Extract the [X, Y] coordinate from the center of the cell holding the provided text.  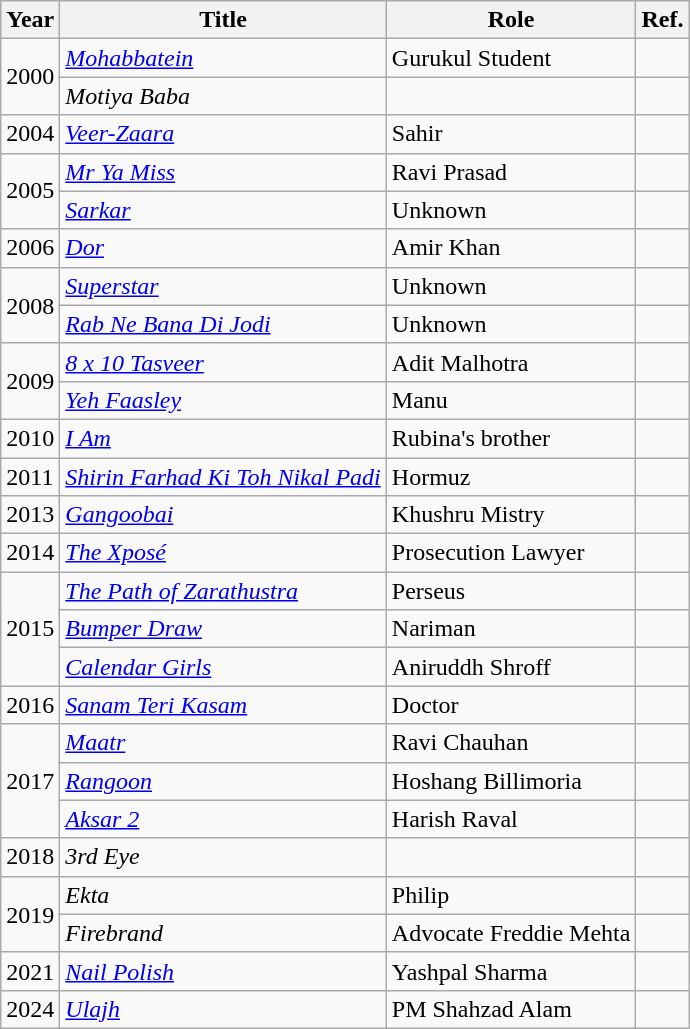
Philip [511, 895]
Yeh Faasley [223, 400]
Aniruddh Shroff [511, 667]
2008 [30, 305]
2024 [30, 1009]
Ravi Prasad [511, 172]
The Xposé [223, 553]
Nariman [511, 629]
Doctor [511, 705]
Amir Khan [511, 248]
Harish Raval [511, 819]
Year [30, 20]
3rd Eye [223, 857]
Sarkar [223, 210]
PM Shahzad Alam [511, 1009]
Ref. [662, 20]
Ekta [223, 895]
2009 [30, 381]
Hoshang Billimoria [511, 781]
2021 [30, 971]
2010 [30, 438]
The Path of Zarathustra [223, 591]
Prosecution Lawyer [511, 553]
2019 [30, 914]
Manu [511, 400]
Adit Malhotra [511, 362]
Sahir [511, 134]
Superstar [223, 286]
2006 [30, 248]
2013 [30, 515]
2011 [30, 477]
Rangoon [223, 781]
Bumper Draw [223, 629]
2018 [30, 857]
Maatr [223, 743]
2017 [30, 781]
Shirin Farhad Ki Toh Nikal Padi [223, 477]
I Am [223, 438]
Veer-Zaara [223, 134]
Sanam Teri Kasam [223, 705]
8 x 10 Tasveer [223, 362]
2004 [30, 134]
Perseus [511, 591]
Gurukul Student [511, 58]
Rab Ne Bana Di Jodi [223, 324]
Gangoobai [223, 515]
Dor [223, 248]
2016 [30, 705]
Title [223, 20]
Yashpal Sharma [511, 971]
Mr Ya Miss [223, 172]
Ulajh [223, 1009]
Advocate Freddie Mehta [511, 933]
2014 [30, 553]
Motiya Baba [223, 96]
Hormuz [511, 477]
Khushru Mistry [511, 515]
Calendar Girls [223, 667]
2000 [30, 77]
Ravi Chauhan [511, 743]
Nail Polish [223, 971]
Aksar 2 [223, 819]
2015 [30, 629]
Role [511, 20]
Rubina's brother [511, 438]
Mohabbatein [223, 58]
2005 [30, 191]
Firebrand [223, 933]
